Detect which cell encompasses the target text, then output its [x, y] center coordinate. 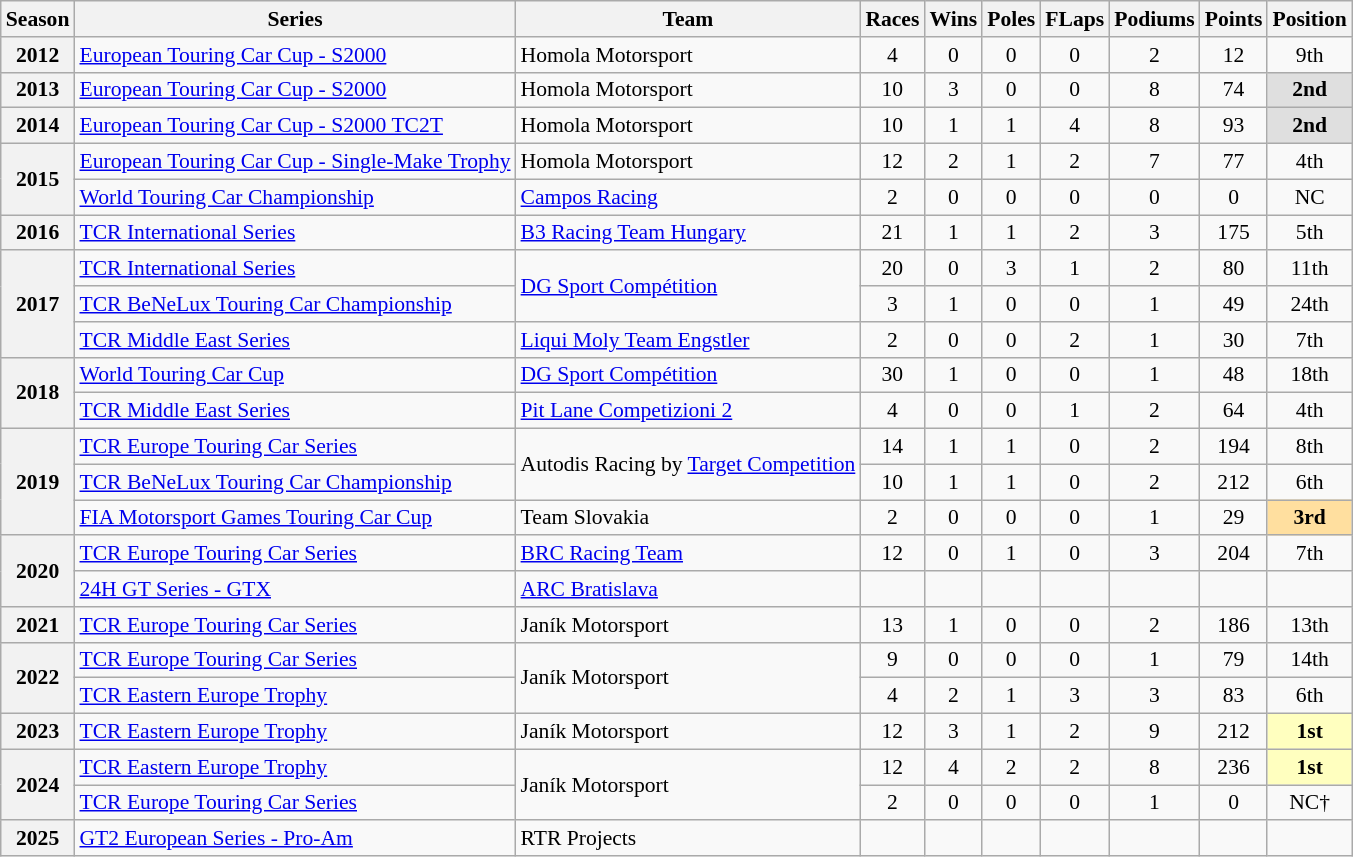
Team [688, 19]
13th [1309, 625]
Team Slovakia [688, 518]
11th [1309, 269]
7 [1154, 162]
Season [38, 19]
3rd [1309, 518]
204 [1234, 554]
Autodis Racing by Target Competition [688, 464]
World Touring Car Championship [294, 197]
24th [1309, 304]
175 [1234, 233]
194 [1234, 447]
Races [892, 19]
186 [1234, 625]
13 [892, 625]
14th [1309, 660]
5th [1309, 233]
2014 [38, 126]
Series [294, 19]
2023 [38, 732]
14 [892, 447]
Position [1309, 19]
2012 [38, 55]
9th [1309, 55]
2022 [38, 678]
Points [1234, 19]
2025 [38, 839]
236 [1234, 767]
29 [1234, 518]
Poles [1011, 19]
2021 [38, 625]
77 [1234, 162]
49 [1234, 304]
Campos Racing [688, 197]
European Touring Car Cup - Single-Make Trophy [294, 162]
NC [1309, 197]
20 [892, 269]
2024 [38, 784]
24H GT Series - GTX [294, 589]
2016 [38, 233]
ARC Bratislava [688, 589]
83 [1234, 696]
79 [1234, 660]
64 [1234, 411]
80 [1234, 269]
48 [1234, 375]
Wins [953, 19]
2018 [38, 392]
2019 [38, 482]
Pit Lane Competizioni 2 [688, 411]
Liqui Moly Team Engstler [688, 340]
2013 [38, 90]
21 [892, 233]
FIA Motorsport Games Touring Car Cup [294, 518]
74 [1234, 90]
World Touring Car Cup [294, 375]
GT2 European Series - Pro-Am [294, 839]
93 [1234, 126]
2020 [38, 572]
2015 [38, 180]
FLaps [1074, 19]
RTR Projects [688, 839]
NC† [1309, 803]
8th [1309, 447]
Podiums [1154, 19]
18th [1309, 375]
BRC Racing Team [688, 554]
European Touring Car Cup - S2000 TC2T [294, 126]
B3 Racing Team Hungary [688, 233]
2017 [38, 304]
